Provide the [x, y] coordinate of the cell's center where the given text is located.  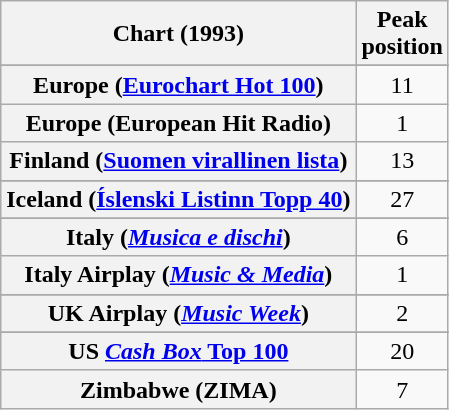
27 [402, 199]
Italy Airplay (Music & Media) [178, 275]
11 [402, 85]
Zimbabwe (ZIMA) [178, 389]
6 [402, 237]
Europe (European Hit Radio) [178, 123]
Peakposition [402, 34]
7 [402, 389]
Europe (Eurochart Hot 100) [178, 85]
UK Airplay (Music Week) [178, 313]
Finland (Suomen virallinen lista) [178, 161]
Italy (Musica e dischi) [178, 237]
20 [402, 351]
13 [402, 161]
2 [402, 313]
Iceland (Íslenski Listinn Topp 40) [178, 199]
US Cash Box Top 100 [178, 351]
Chart (1993) [178, 34]
